For the text-containing cell, return its midpoint in (X, Y) coordinate format. 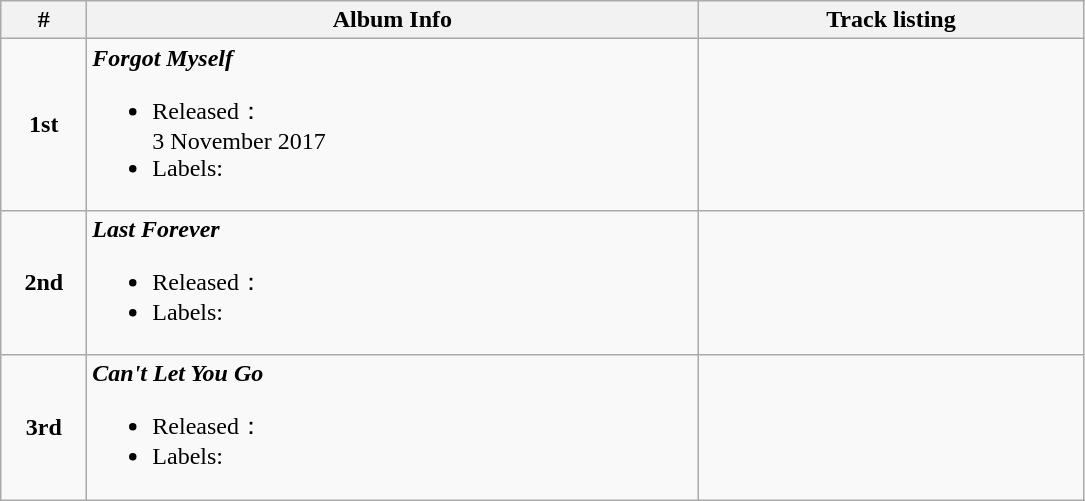
Forgot MyselfReleased： 3 November 2017Labels: (392, 125)
2nd (44, 282)
Can't Let You GoReleased： Labels: (392, 428)
1st (44, 125)
Track listing (891, 20)
Album Info (392, 20)
Last ForeverReleased： Labels: (392, 282)
3rd (44, 428)
# (44, 20)
